Extract the (x, y) coordinate from the center of the cell holding the provided text.  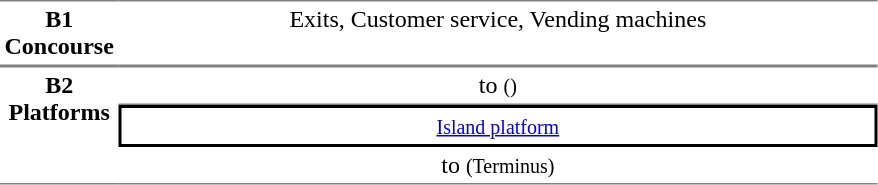
Exits, Customer service, Vending machines (498, 33)
to (Terminus) (498, 166)
Island platform (498, 126)
to () (498, 86)
B1Concourse (59, 33)
B2Platforms (59, 125)
